Locate the cell with the specified text and output its [X, Y] center coordinate. 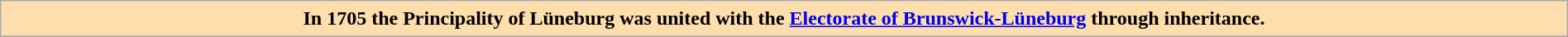
In 1705 the Principality of Lüneburg was united with the Electorate of Brunswick-Lüneburg through inheritance. [784, 19]
